Scan for the cell matching the given text and deliver its [X, Y] coordinate at center. 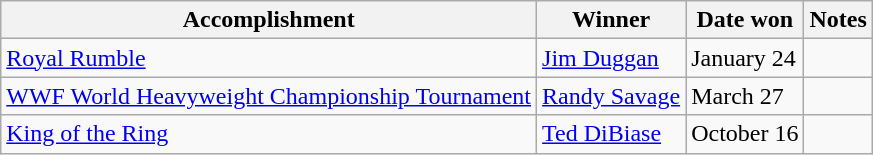
Jim Duggan [612, 58]
Date won [745, 20]
October 16 [745, 134]
January 24 [745, 58]
Royal Rumble [269, 58]
Accomplishment [269, 20]
King of the Ring [269, 134]
Ted DiBiase [612, 134]
WWF World Heavyweight Championship Tournament [269, 96]
Randy Savage [612, 96]
Winner [612, 20]
March 27 [745, 96]
Notes [838, 20]
